Search for the cell housing the specified text and yield its (x, y) center coordinate. 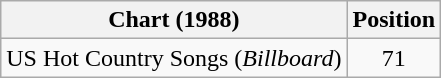
US Hot Country Songs (Billboard) (174, 58)
Chart (1988) (174, 20)
Position (394, 20)
71 (394, 58)
